Return [X, Y] of the center of cell containing provided text 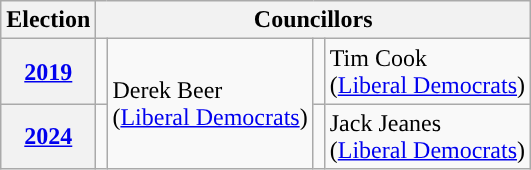
2019 [48, 72]
Election [48, 20]
Jack Jeanes(Liberal Democrats) [427, 136]
Derek Beer(Liberal Democrats) [210, 104]
Tim Cook(Liberal Democrats) [427, 72]
2024 [48, 136]
Councillors [314, 20]
